From the cell containing the given text, extract its center point as [X, Y] coordinate. 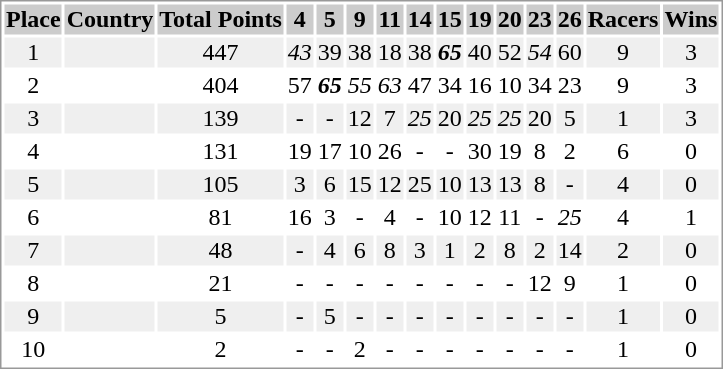
131 [220, 151]
447 [220, 53]
54 [540, 53]
47 [420, 85]
81 [220, 217]
30 [480, 151]
Place [33, 19]
21 [220, 283]
52 [510, 53]
48 [220, 251]
60 [570, 53]
39 [330, 53]
105 [220, 185]
Racers [623, 19]
139 [220, 119]
Total Points [220, 19]
57 [300, 85]
63 [390, 85]
Country [110, 19]
Wins [691, 19]
40 [480, 53]
55 [360, 85]
404 [220, 85]
17 [330, 151]
43 [300, 53]
18 [390, 53]
